Scan for the cell matching the given text and deliver its (X, Y) coordinate at center. 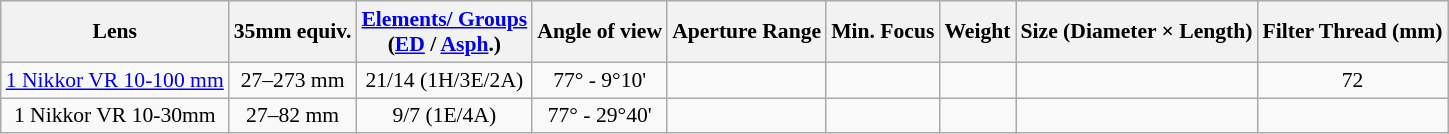
Elements/ Groups(ED / Asph.) (444, 32)
27–82 mm (293, 116)
Angle of view (600, 32)
Lens (115, 32)
77° - 9°10' (600, 80)
21/14 (1H/3E/2A) (444, 80)
Filter Thread (mm) (1353, 32)
1 Nikkor VR 10-100 mm (115, 80)
72 (1353, 80)
1 Nikkor VR 10-30mm (115, 116)
27–273 mm (293, 80)
Size (Diameter × Length) (1137, 32)
Min. Focus (882, 32)
Aperture Range (746, 32)
35mm equiv. (293, 32)
77° - 29°40' (600, 116)
9/7 (1E/4A) (444, 116)
Weight (977, 32)
